Locate the cell with the specified text and output its [X, Y] center coordinate. 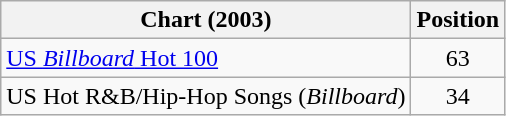
Position [458, 20]
34 [458, 96]
US Billboard Hot 100 [206, 58]
US Hot R&B/Hip-Hop Songs (Billboard) [206, 96]
63 [458, 58]
Chart (2003) [206, 20]
